Provide the (x, y) coordinate of the cell's center where the given text is located.  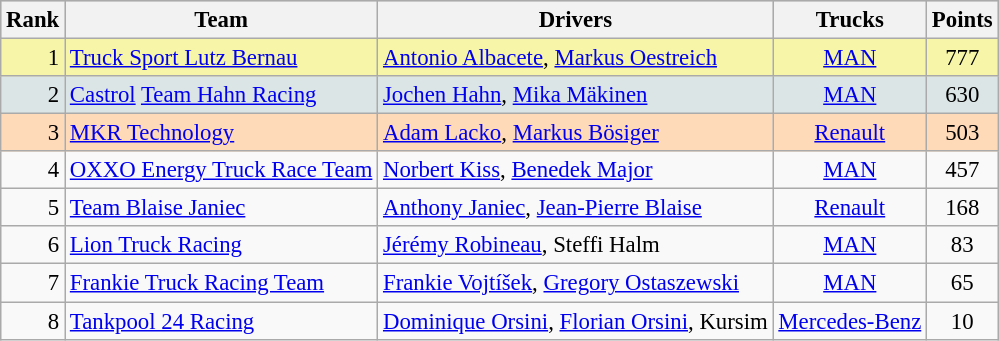
168 (962, 208)
Trucks (850, 20)
MKR Technology (222, 133)
10 (962, 321)
Norbert Kiss, Benedek Major (576, 170)
Team (222, 20)
Rank (33, 20)
503 (962, 133)
Frankie Vojtíšek, Gregory Ostaszewski (576, 283)
8 (33, 321)
2 (33, 95)
777 (962, 58)
Jochen Hahn, Mika Mäkinen (576, 95)
Castrol Team Hahn Racing (222, 95)
7 (33, 283)
Antonio Albacete, Markus Oestreich (576, 58)
Lion Truck Racing (222, 245)
Adam Lacko, Markus Bösiger (576, 133)
65 (962, 283)
Dominique Orsini, Florian Orsini, Kursim (576, 321)
Anthony Janiec, Jean-Pierre Blaise (576, 208)
Frankie Truck Racing Team (222, 283)
6 (33, 245)
Team Blaise Janiec (222, 208)
Drivers (576, 20)
5 (33, 208)
Mercedes-Benz (850, 321)
Points (962, 20)
Jérémy Robineau, Steffi Halm (576, 245)
83 (962, 245)
OXXO Energy Truck Race Team (222, 170)
Truck Sport Lutz Bernau (222, 58)
3 (33, 133)
457 (962, 170)
Tankpool 24 Racing (222, 321)
630 (962, 95)
1 (33, 58)
4 (33, 170)
